For the text-containing cell, return its midpoint in [X, Y] coordinate format. 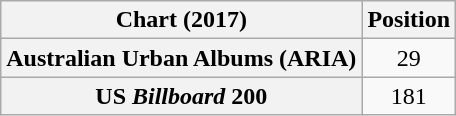
Chart (2017) [182, 20]
29 [409, 58]
US Billboard 200 [182, 96]
Australian Urban Albums (ARIA) [182, 58]
Position [409, 20]
181 [409, 96]
